Search for the cell housing the specified text and yield its (X, Y) center coordinate. 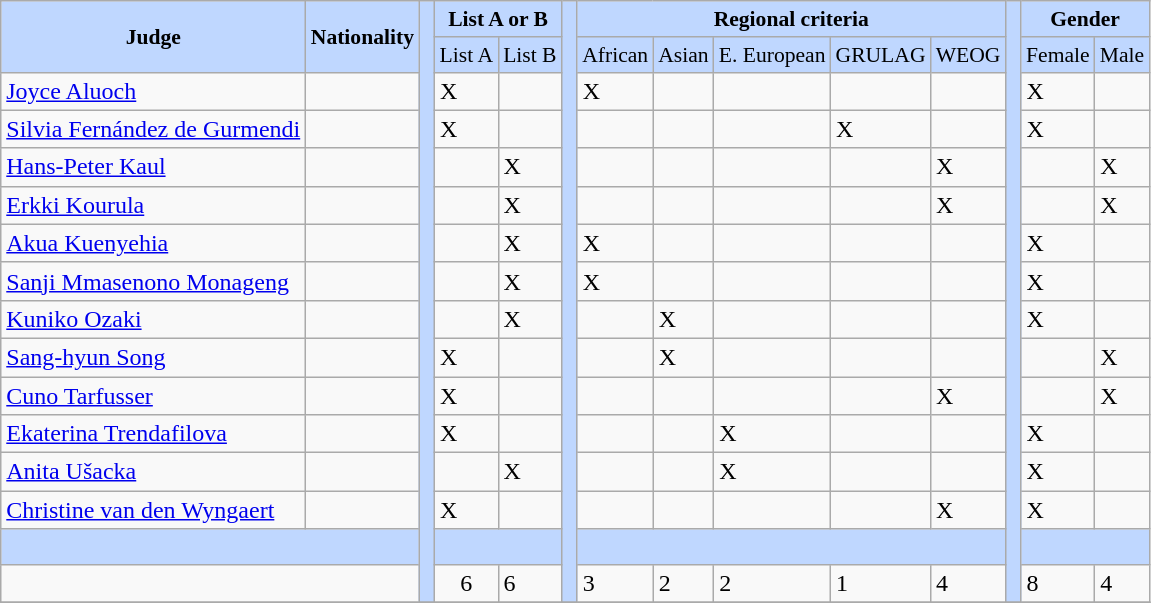
List A (467, 54)
Erkki Kourula (154, 205)
Regional criteria (791, 19)
Kuniko Ozaki (154, 319)
Judge (154, 36)
WEOG (968, 54)
List A or B (498, 19)
Silvia Fernández de Gurmendi (154, 129)
Ekaterina Trendafilova (154, 434)
Sang-hyun Song (154, 357)
African (615, 54)
Joyce Aluoch (154, 91)
Asian (683, 54)
List B (530, 54)
Nationality (362, 36)
Christine van den Wyngaert (154, 510)
Hans-Peter Kaul (154, 167)
8 (1058, 583)
GRULAG (880, 54)
Female (1058, 54)
Gender (1085, 19)
Male (1122, 54)
Akua Kuenyehia (154, 243)
1 (880, 583)
3 (615, 583)
E. European (772, 54)
Cuno Tarfusser (154, 395)
Sanji Mmasenono Monageng (154, 281)
Anita Ušacka (154, 472)
